Locate the cell with the specified text and output its (x, y) center coordinate. 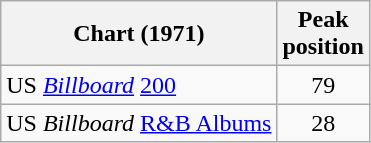
Peakposition (323, 34)
US Billboard 200 (139, 85)
Chart (1971) (139, 34)
28 (323, 123)
US Billboard R&B Albums (139, 123)
79 (323, 85)
